Determine the (x, y) coordinate at the center of the cell enclosing the given text.  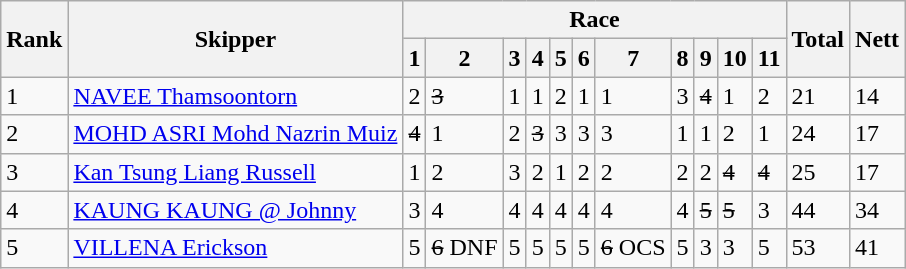
21 (818, 96)
24 (818, 134)
Rank (34, 39)
14 (878, 96)
Skipper (236, 39)
Kan Tsung Liang Russell (236, 172)
11 (769, 58)
6 OCS (633, 248)
9 (706, 58)
7 (633, 58)
Total (818, 39)
53 (818, 248)
NAVEE Thamsoontorn (236, 96)
10 (734, 58)
8 (682, 58)
Nett (878, 39)
44 (818, 210)
KAUNG KAUNG @ Johnny (236, 210)
Race (594, 20)
MOHD ASRI Mohd Nazrin Muiz (236, 134)
34 (878, 210)
6 DNF (464, 248)
25 (818, 172)
6 (584, 58)
41 (878, 248)
VILLENA Erickson (236, 248)
